Output the (X, Y) coordinate of the center of the cell containing the given text.  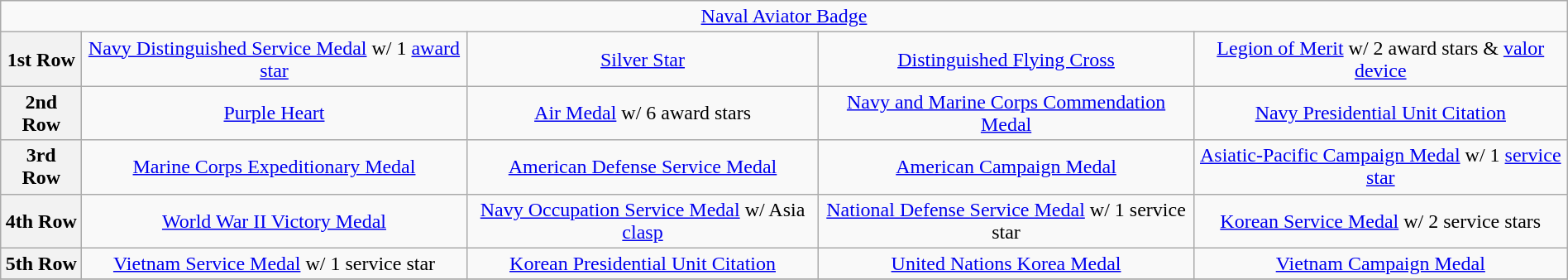
Korean Presidential Unit Citation (643, 263)
Air Medal w/ 6 award stars (643, 113)
4th Row (41, 220)
Navy and Marine Corps Commendation Medal (1006, 113)
Purple Heart (275, 113)
Silver Star (643, 60)
Distinguished Flying Cross (1006, 60)
1st Row (41, 60)
World War II Victory Medal (275, 220)
5th Row (41, 263)
National Defense Service Medal w/ 1 service star (1006, 220)
Naval Aviator Badge (784, 17)
United Nations Korea Medal (1006, 263)
Navy Presidential Unit Citation (1380, 113)
American Defense Service Medal (643, 167)
Navy Occupation Service Medal w/ Asia clasp (643, 220)
Vietnam Service Medal w/ 1 service star (275, 263)
Legion of Merit w/ 2 award stars & valor device (1380, 60)
Navy Distinguished Service Medal w/ 1 award star (275, 60)
Korean Service Medal w/ 2 service stars (1380, 220)
Asiatic-Pacific Campaign Medal w/ 1 service star (1380, 167)
American Campaign Medal (1006, 167)
2nd Row (41, 113)
Marine Corps Expeditionary Medal (275, 167)
Vietnam Campaign Medal (1380, 263)
3rd Row (41, 167)
